For the text-containing cell, return its midpoint in [x, y] coordinate format. 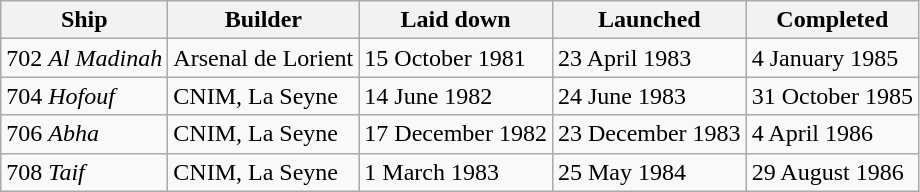
Completed [832, 20]
704 Hofouf [84, 96]
4 January 1985 [832, 58]
Builder [264, 20]
4 April 1986 [832, 134]
17 December 1982 [456, 134]
23 April 1983 [649, 58]
Arsenal de Lorient [264, 58]
14 June 1982 [456, 96]
Laid down [456, 20]
25 May 1984 [649, 172]
706 Abha [84, 134]
23 December 1983 [649, 134]
Ship [84, 20]
31 October 1985 [832, 96]
702 Al Madinah [84, 58]
1 March 1983 [456, 172]
15 October 1981 [456, 58]
Launched [649, 20]
24 June 1983 [649, 96]
708 Taif [84, 172]
29 August 1986 [832, 172]
